Find where the given text appears and provide that cell's center as [x, y] coordinate. 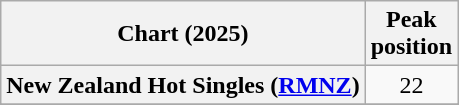
Peakposition [411, 34]
22 [411, 85]
New Zealand Hot Singles (RMNZ) [183, 85]
Chart (2025) [183, 34]
